Output the [x, y] coordinate of the center of the cell containing the given text.  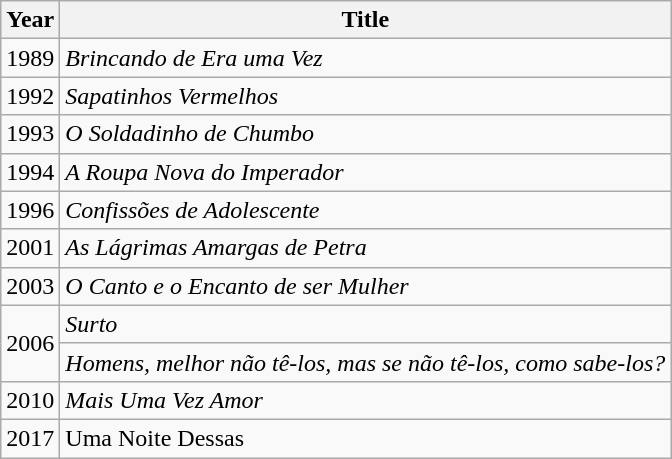
Mais Uma Vez Amor [366, 400]
As Lágrimas Amargas de Petra [366, 248]
A Roupa Nova do Imperador [366, 172]
O Canto e o Encanto de ser Mulher [366, 286]
1989 [30, 58]
2003 [30, 286]
1994 [30, 172]
Brincando de Era uma Vez [366, 58]
O Soldadinho de Chumbo [366, 134]
2010 [30, 400]
1993 [30, 134]
Confissões de Adolescente [366, 210]
Sapatinhos Vermelhos [366, 96]
Title [366, 20]
Surto [366, 324]
Homens, melhor não tê-los, mas se não tê-los, como sabe-los? [366, 362]
2006 [30, 343]
Uma Noite Dessas [366, 438]
Year [30, 20]
1996 [30, 210]
2017 [30, 438]
1992 [30, 96]
2001 [30, 248]
